Return (x, y) of the center of cell containing provided text 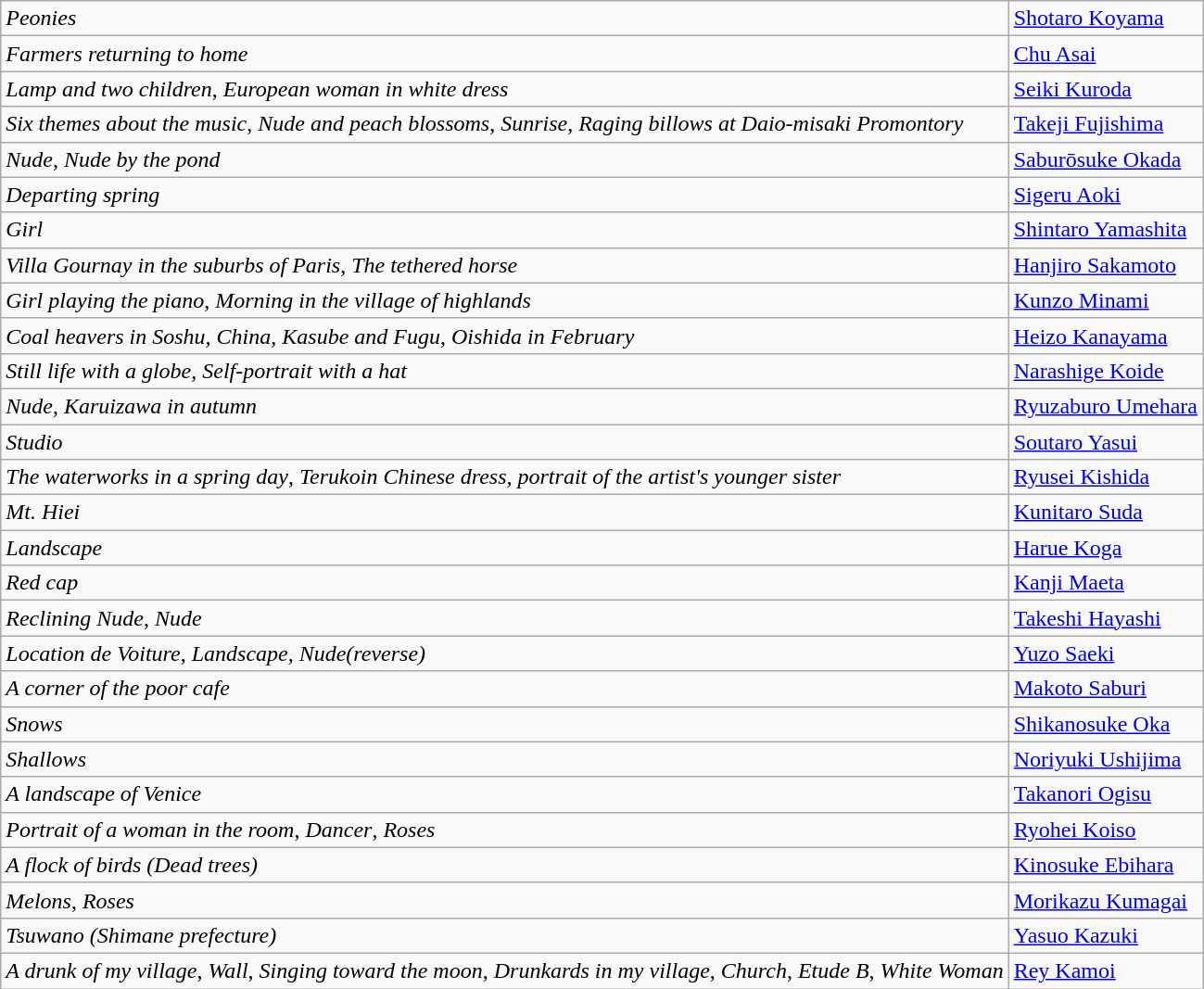
Girl playing the piano, Morning in the village of highlands (504, 300)
Sigeru Aoki (1105, 195)
Lamp and two children, European woman in white dress (504, 89)
Studio (504, 442)
Noriyuki Ushijima (1105, 759)
Takeji Fujishima (1105, 124)
Hanjiro Sakamoto (1105, 265)
Mt. Hiei (504, 513)
Shallows (504, 759)
Chu Asai (1105, 54)
Heizo Kanayama (1105, 336)
Farmers returning to home (504, 54)
Reclining Nude, Nude (504, 618)
Morikazu Kumagai (1105, 900)
Shotaro Koyama (1105, 19)
Kanji Maeta (1105, 583)
Melons, Roses (504, 900)
Ryusei Kishida (1105, 477)
Saburōsuke Okada (1105, 159)
Peonies (504, 19)
Six themes about the music, Nude and peach blossoms, Sunrise, Raging billows at Daio-misaki Promontory (504, 124)
Location de Voiture, Landscape, Nude(reverse) (504, 653)
A corner of the poor cafe (504, 689)
Kinosuke Ebihara (1105, 865)
Nude, Karuizawa in autumn (504, 406)
Yasuo Kazuki (1105, 935)
Kunitaro Suda (1105, 513)
Landscape (504, 548)
The waterworks in a spring day, Terukoin Chinese dress, portrait of the artist's younger sister (504, 477)
Villa Gournay in the suburbs of Paris, The tethered horse (504, 265)
Yuzo Saeki (1105, 653)
Takeshi Hayashi (1105, 618)
Departing spring (504, 195)
Ryohei Koiso (1105, 830)
Still life with a globe, Self-portrait with a hat (504, 371)
Kunzo Minami (1105, 300)
A landscape of Venice (504, 794)
Girl (504, 230)
Narashige Koide (1105, 371)
Coal heavers in Soshu, China, Kasube and Fugu, Oishida in February (504, 336)
Makoto Saburi (1105, 689)
A flock of birds (Dead trees) (504, 865)
Rey Kamoi (1105, 970)
Tsuwano (Shimane prefecture) (504, 935)
A drunk of my village, Wall, Singing toward the moon, Drunkards in my village, Church, Etude B, White Woman (504, 970)
Harue Koga (1105, 548)
Portrait of a woman in the room, Dancer, Roses (504, 830)
Ryuzaburo Umehara (1105, 406)
Soutaro Yasui (1105, 442)
Red cap (504, 583)
Snows (504, 724)
Nude, Nude by the pond (504, 159)
Takanori Ogisu (1105, 794)
Seiki Kuroda (1105, 89)
Shikanosuke Oka (1105, 724)
Shintaro Yamashita (1105, 230)
